For the text-containing cell, return its midpoint in [X, Y] coordinate format. 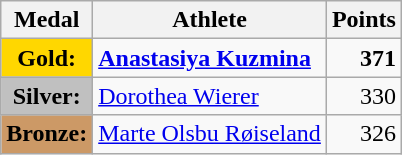
Anastasiya Kuzmina [210, 58]
326 [364, 134]
371 [364, 58]
Medal [47, 20]
Points [364, 20]
Silver: [47, 96]
Marte Olsbu Røiseland [210, 134]
Dorothea Wierer [210, 96]
330 [364, 96]
Gold: [47, 58]
Athlete [210, 20]
Bronze: [47, 134]
